Pinpoint the cell where the given text exists, returning its [x, y] midpoint coordinate. 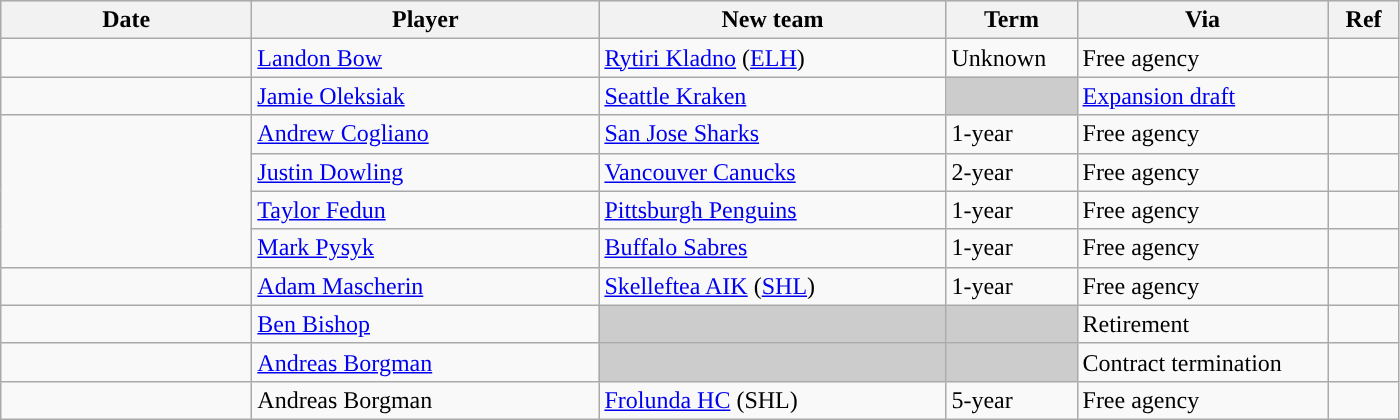
Ben Bishop [426, 324]
Adam Mascherin [426, 286]
Taylor Fedun [426, 210]
Seattle Kraken [772, 96]
Mark Pysyk [426, 248]
Unknown [1012, 58]
Pittsburgh Penguins [772, 210]
Landon Bow [426, 58]
Player [426, 20]
5-year [1012, 400]
Frolunda HC (SHL) [772, 400]
Retirement [1202, 324]
New team [772, 20]
2-year [1012, 172]
Date [126, 20]
Jamie Oleksiak [426, 96]
San Jose Sharks [772, 134]
Rytiri Kladno (ELH) [772, 58]
Andrew Cogliano [426, 134]
Contract termination [1202, 362]
Skelleftea AIK (SHL) [772, 286]
Term [1012, 20]
Vancouver Canucks [772, 172]
Buffalo Sabres [772, 248]
Expansion draft [1202, 96]
Justin Dowling [426, 172]
Ref [1364, 20]
Via [1202, 20]
